Search for the cell housing the specified text and yield its [X, Y] center coordinate. 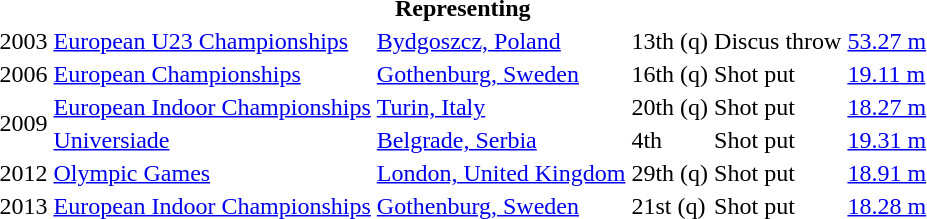
20th (q) [670, 107]
13th (q) [670, 41]
Discus throw [778, 41]
Universiade [212, 140]
Gothenburg, Sweden [501, 74]
4th [670, 140]
London, United Kingdom [501, 173]
29th (q) [670, 173]
Olympic Games [212, 173]
Turin, Italy [501, 107]
European Championships [212, 74]
16th (q) [670, 74]
Belgrade, Serbia [501, 140]
European Indoor Championships [212, 107]
Bydgoszcz, Poland [501, 41]
European U23 Championships [212, 41]
